For the text-containing cell, return its midpoint in (x, y) coordinate format. 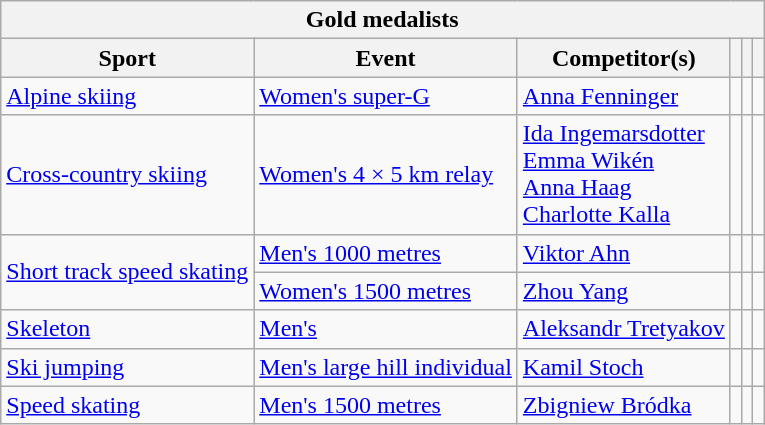
Women's 1500 metres (386, 291)
Event (386, 58)
Women's super-G (386, 96)
Short track speed skating (128, 272)
Men's large hill individual (386, 367)
Ida Ingemarsdotter Emma Wikén Anna Haag Charlotte Kalla (624, 174)
Alpine skiing (128, 96)
Anna Fenninger (624, 96)
Men's (386, 329)
Speed skating (128, 405)
Ski jumping (128, 367)
Aleksandr Tretyakov (624, 329)
Viktor Ahn (624, 253)
Skeleton (128, 329)
Zhou Yang (624, 291)
Kamil Stoch (624, 367)
Gold medalists (382, 20)
Women's 4 × 5 km relay (386, 174)
Sport (128, 58)
Men's 1000 metres (386, 253)
Men's 1500 metres (386, 405)
Competitor(s) (624, 58)
Zbigniew Bródka (624, 405)
Cross-country skiing (128, 174)
